Identify which cell holds the provided text, then report its (X, Y) central coordinate. 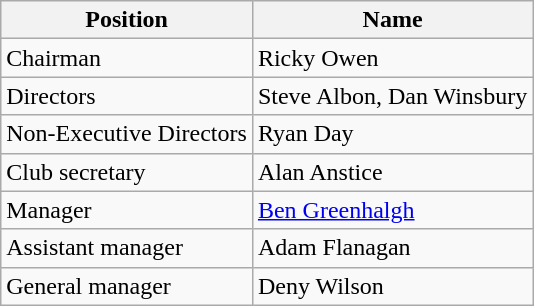
Steve Albon, Dan Winsbury (392, 96)
Directors (127, 96)
Manager (127, 210)
Alan Anstice (392, 172)
Ryan Day (392, 134)
Club secretary (127, 172)
Ricky Owen (392, 58)
Non-Executive Directors (127, 134)
Chairman (127, 58)
Position (127, 20)
Adam Flanagan (392, 248)
Ben Greenhalgh (392, 210)
General manager (127, 286)
Assistant manager (127, 248)
Name (392, 20)
Deny Wilson (392, 286)
